Locate the cell with the specified text and output its [X, Y] center coordinate. 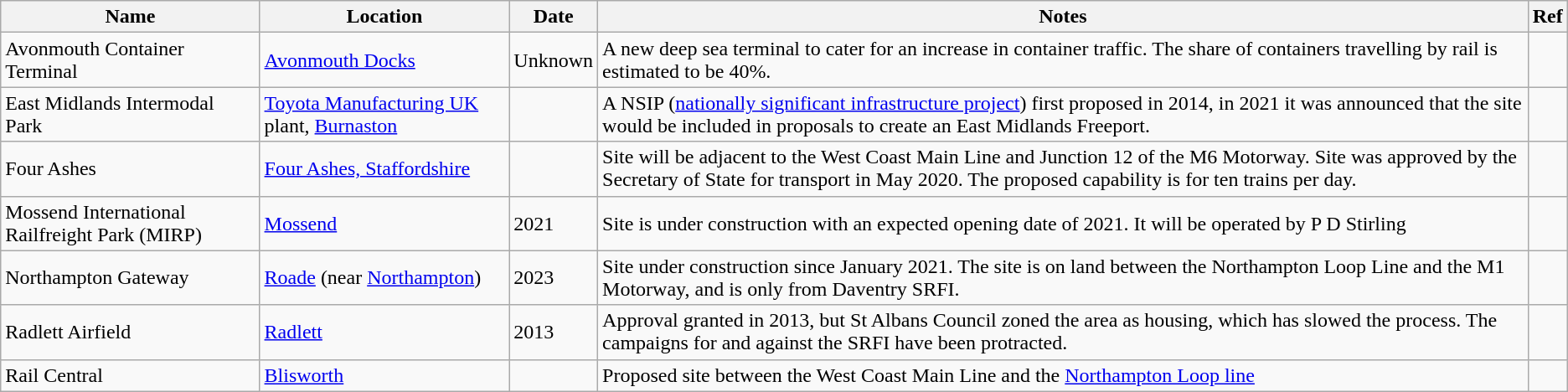
Avonmouth Docks [384, 60]
Site is under construction with an expected opening date of 2021. It will be operated by P D Stirling [1064, 223]
Proposed site between the West Coast Main Line and the Northampton Loop line [1064, 375]
Toyota Manufacturing UK plant, Burnaston [384, 114]
2023 [554, 278]
Notes [1064, 17]
A new deep sea terminal to cater for an increase in container traffic. The share of containers travelling by rail is estimated to be 40%. [1064, 60]
Northampton Gateway [131, 278]
Date [554, 17]
Location [384, 17]
Roade (near Northampton) [384, 278]
2021 [554, 223]
Ref [1548, 17]
Name [131, 17]
Mossend International Railfreight Park (MIRP) [131, 223]
2013 [554, 332]
Blisworth [384, 375]
Four Ashes, Staffordshire [384, 169]
Radlett Airfield [131, 332]
East Midlands Intermodal Park [131, 114]
Mossend [384, 223]
Four Ashes [131, 169]
Unknown [554, 60]
Rail Central [131, 375]
Avonmouth Container Terminal [131, 60]
Radlett [384, 332]
